From the cell containing the given text, extract its center point as [x, y] coordinate. 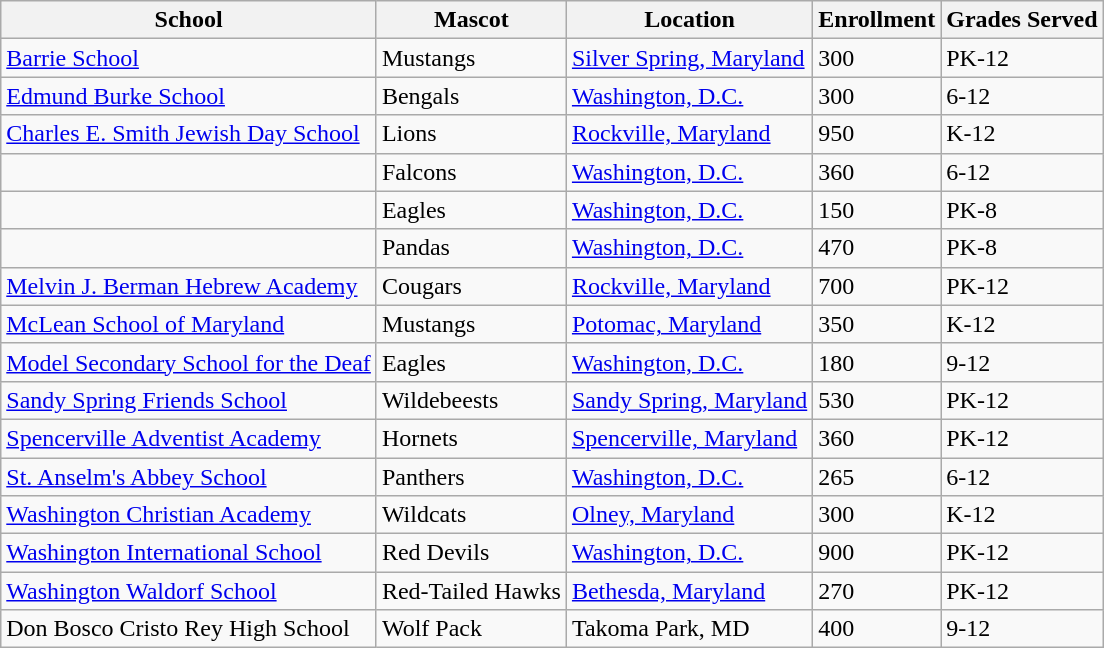
Red-Tailed Hawks [471, 591]
270 [877, 591]
Mascot [471, 20]
180 [877, 362]
900 [877, 553]
Potomac, Maryland [689, 324]
Wildebeests [471, 400]
Falcons [471, 172]
St. Anselm's Abbey School [189, 477]
Washington International School [189, 553]
Charles E. Smith Jewish Day School [189, 134]
350 [877, 324]
Cougars [471, 286]
Grades Served [1022, 20]
Lions [471, 134]
Location [689, 20]
470 [877, 248]
Wolf Pack [471, 629]
Sandy Spring Friends School [189, 400]
Melvin J. Berman Hebrew Academy [189, 286]
McLean School of Maryland [189, 324]
School [189, 20]
150 [877, 210]
950 [877, 134]
Sandy Spring, Maryland [689, 400]
Don Bosco Cristo Rey High School [189, 629]
400 [877, 629]
Silver Spring, Maryland [689, 58]
700 [877, 286]
Barrie School [189, 58]
Wildcats [471, 515]
Spencerville Adventist Academy [189, 438]
265 [877, 477]
Red Devils [471, 553]
Model Secondary School for the Deaf [189, 362]
Takoma Park, MD [689, 629]
Enrollment [877, 20]
Bengals [471, 96]
Olney, Maryland [689, 515]
Hornets [471, 438]
Panthers [471, 477]
Washington Waldorf School [189, 591]
Bethesda, Maryland [689, 591]
Pandas [471, 248]
530 [877, 400]
Edmund Burke School [189, 96]
Washington Christian Academy [189, 515]
Spencerville, Maryland [689, 438]
